Extract the [x, y] coordinate from the center of the cell holding the provided text.  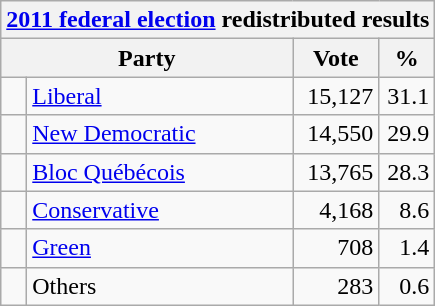
Conservative [160, 210]
8.6 [407, 210]
15,127 [336, 96]
Party [147, 58]
% [407, 58]
13,765 [336, 172]
New Democratic [160, 134]
Vote [336, 58]
Liberal [160, 96]
28.3 [407, 172]
Green [160, 248]
14,550 [336, 134]
283 [336, 286]
29.9 [407, 134]
Bloc Québécois [160, 172]
708 [336, 248]
1.4 [407, 248]
0.6 [407, 286]
4,168 [336, 210]
2011 federal election redistributed results [218, 20]
31.1 [407, 96]
Others [160, 286]
